Identify which cell holds the provided text, then report its (x, y) central coordinate. 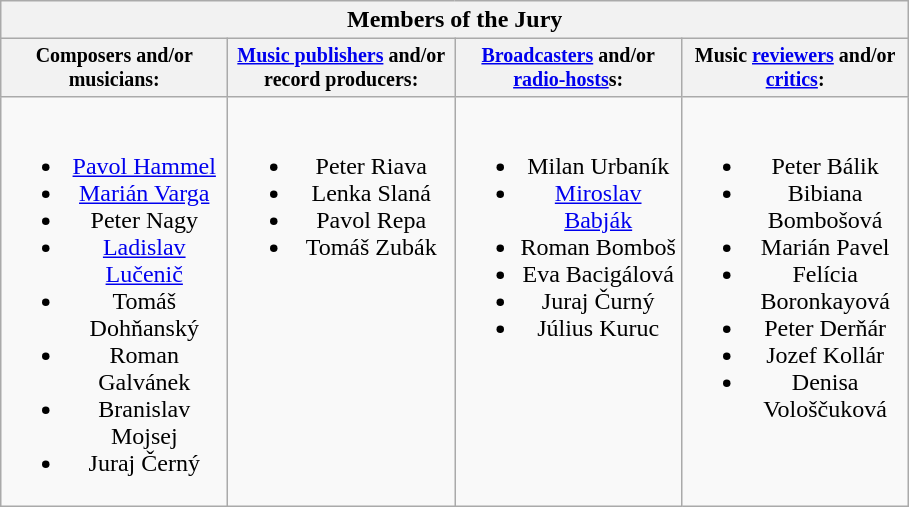
Composers and/or musicians: (114, 68)
Music reviewers and/or critics: (796, 68)
Milan UrbaníkMiroslav BabjákRoman BombošEva BacigálováJuraj ČurnýJúlius Kuruc (568, 301)
Peter BálikBibiana BombošováMarián PavelFelícia BoronkayováPeter DerňárJozef KollárDenisa Vološčuková (796, 301)
Music publishers and/or record producers: (342, 68)
Broadcasters and/or radio-hostss: (568, 68)
Members of the Jury (455, 20)
Peter RiavaLenka SlanáPavol RepaTomáš Zubák (342, 301)
Pavol HammelMarián VargaPeter NagyLadislav LučeničTomáš DohňanskýRoman GalvánekBranislav MojsejJuraj Černý (114, 301)
